Locate the cell with the specified text and output its [x, y] center coordinate. 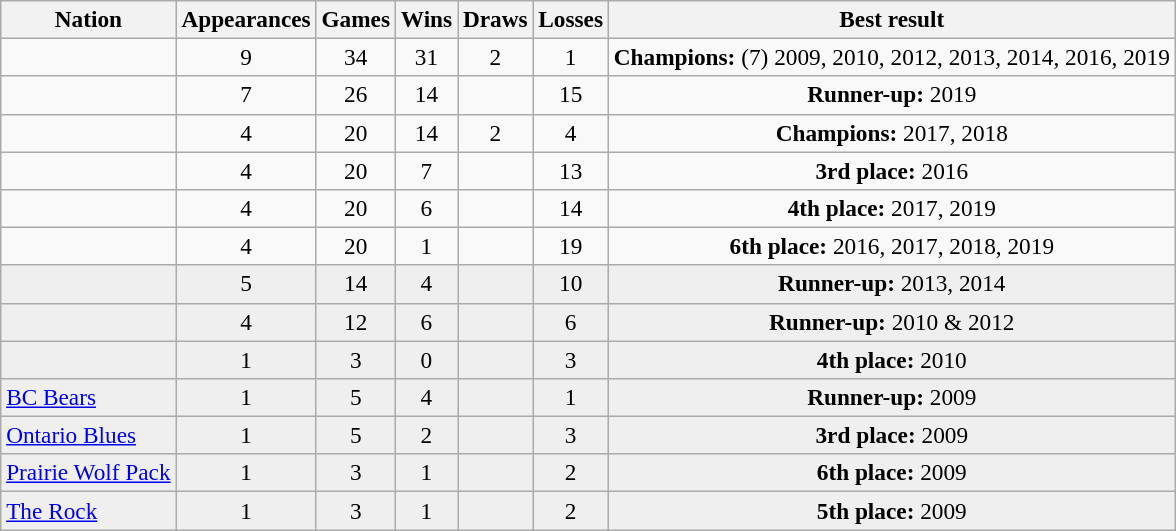
Ontario Blues [88, 435]
3rd place: 2009 [892, 435]
Runner-up: 2013, 2014 [892, 284]
4th place: 2010 [892, 359]
31 [426, 57]
Runner-up: 2009 [892, 397]
4th place: 2017, 2019 [892, 208]
10 [570, 284]
9 [246, 57]
Draws [496, 19]
Appearances [246, 19]
Champions: 2017, 2018 [892, 133]
Prairie Wolf Pack [88, 473]
12 [356, 322]
Nation [88, 19]
The Rock [88, 510]
Losses [570, 19]
Champions: (7) 2009, 2010, 2012, 2013, 2014, 2016, 2019 [892, 57]
34 [356, 57]
BC Bears [88, 397]
Runner-up: 2010 & 2012 [892, 322]
26 [356, 95]
Wins [426, 19]
Runner-up: 2019 [892, 95]
13 [570, 170]
6th place: 2009 [892, 473]
15 [570, 95]
6th place: 2016, 2017, 2018, 2019 [892, 246]
0 [426, 359]
19 [570, 246]
5th place: 2009 [892, 510]
Best result [892, 19]
Games [356, 19]
3rd place: 2016 [892, 170]
